For the text-containing cell, return its midpoint in (X, Y) coordinate format. 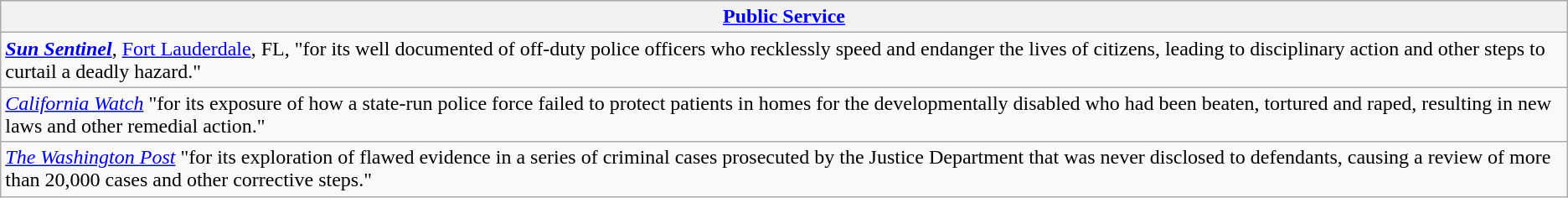
Public Service (784, 17)
